Provide the (X, Y) coordinate of the cell's center where the given text is located.  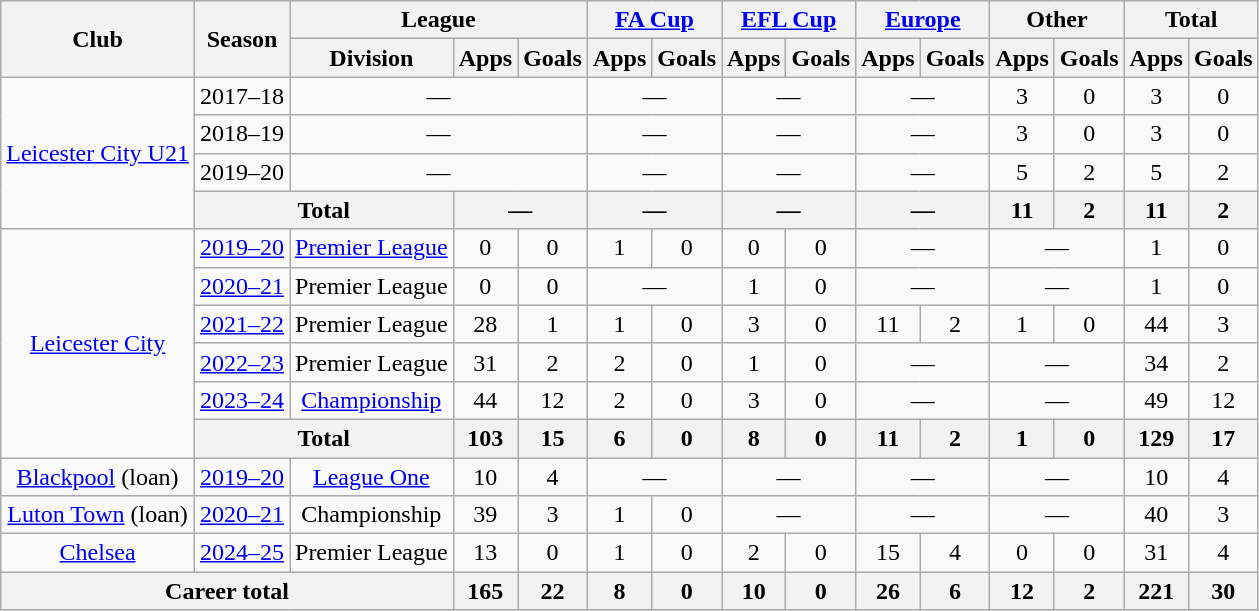
34 (1156, 362)
40 (1156, 515)
EFL Cup (789, 20)
Club (98, 39)
Leicester City U21 (98, 153)
2022–23 (242, 362)
Leicester City (98, 343)
22 (553, 591)
129 (1156, 438)
2017–18 (242, 96)
Chelsea (98, 553)
49 (1156, 400)
30 (1223, 591)
Blackpool (loan) (98, 477)
2018–19 (242, 134)
39 (485, 515)
26 (888, 591)
FA Cup (654, 20)
2024–25 (242, 553)
13 (485, 553)
2023–24 (242, 400)
League One (372, 477)
Luton Town (loan) (98, 515)
Other (1057, 20)
103 (485, 438)
Season (242, 39)
28 (485, 324)
League (439, 20)
17 (1223, 438)
165 (485, 591)
221 (1156, 591)
2021–22 (242, 324)
Division (372, 58)
Career total (227, 591)
Europe (923, 20)
